Search for the cell housing the specified text and yield its (X, Y) center coordinate. 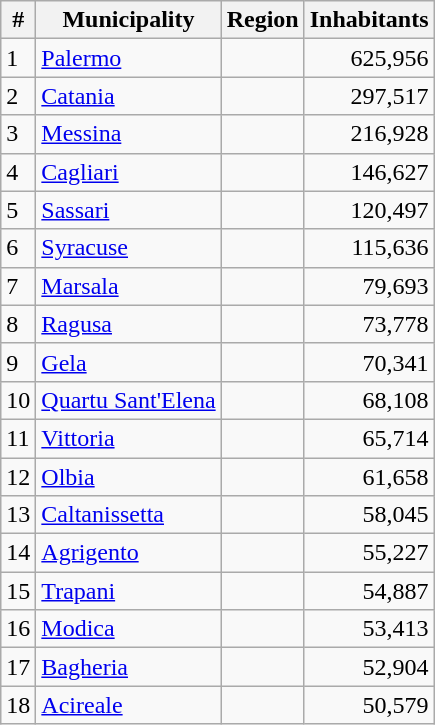
61,658 (369, 477)
146,627 (369, 172)
1 (18, 58)
7 (18, 286)
4 (18, 172)
Palermo (128, 58)
Sassari (128, 210)
3 (18, 134)
5 (18, 210)
Marsala (128, 286)
Cagliari (128, 172)
11 (18, 438)
625,956 (369, 58)
Messina (128, 134)
Ragusa (128, 324)
Trapani (128, 591)
6 (18, 248)
297,517 (369, 96)
Modica (128, 629)
8 (18, 324)
Region (262, 20)
Syracuse (128, 248)
Inhabitants (369, 20)
216,928 (369, 134)
79,693 (369, 286)
120,497 (369, 210)
17 (18, 667)
Olbia (128, 477)
Gela (128, 362)
14 (18, 553)
50,579 (369, 705)
2 (18, 96)
54,887 (369, 591)
Acireale (128, 705)
55,227 (369, 553)
18 (18, 705)
10 (18, 400)
68,108 (369, 400)
70,341 (369, 362)
13 (18, 515)
52,904 (369, 667)
# (18, 20)
53,413 (369, 629)
65,714 (369, 438)
15 (18, 591)
Bagheria (128, 667)
Quartu Sant'Elena (128, 400)
Vittoria (128, 438)
73,778 (369, 324)
58,045 (369, 515)
115,636 (369, 248)
Catania (128, 96)
Municipality (128, 20)
Caltanissetta (128, 515)
Agrigento (128, 553)
9 (18, 362)
16 (18, 629)
12 (18, 477)
